Find where the given text appears and provide that cell's center as [x, y] coordinate. 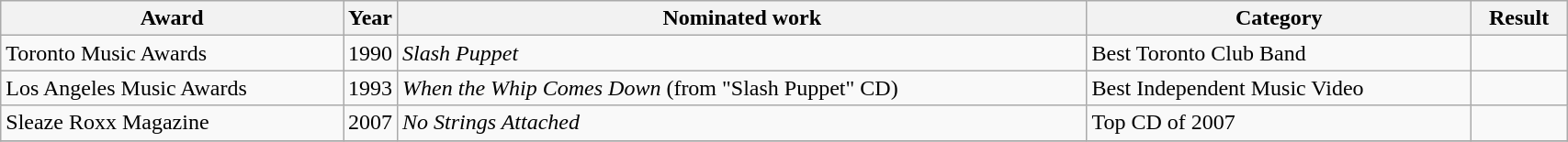
1990 [371, 53]
Year [371, 18]
Nominated work [742, 18]
Sleaze Roxx Magazine [173, 123]
Best Independent Music Video [1279, 88]
Award [173, 18]
2007 [371, 123]
When the Whip Comes Down (from "Slash Puppet" CD) [742, 88]
Result [1518, 18]
No Strings Attached [742, 123]
1993 [371, 88]
Category [1279, 18]
Top CD of 2007 [1279, 123]
Los Angeles Music Awards [173, 88]
Best Toronto Club Band [1279, 53]
Toronto Music Awards [173, 53]
Slash Puppet [742, 53]
